Find where the given text appears and provide that cell's center as [X, Y] coordinate. 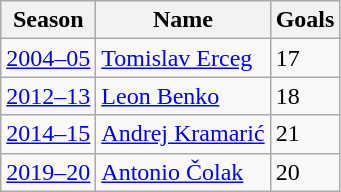
2014–15 [48, 134]
2019–20 [48, 172]
21 [305, 134]
Season [48, 20]
Name [183, 20]
Goals [305, 20]
2012–13 [48, 96]
18 [305, 96]
Andrej Kramarić [183, 134]
Antonio Čolak [183, 172]
2004–05 [48, 58]
Tomislav Erceg [183, 58]
20 [305, 172]
Leon Benko [183, 96]
17 [305, 58]
